Identify which cell holds the provided text, then report its [X, Y] central coordinate. 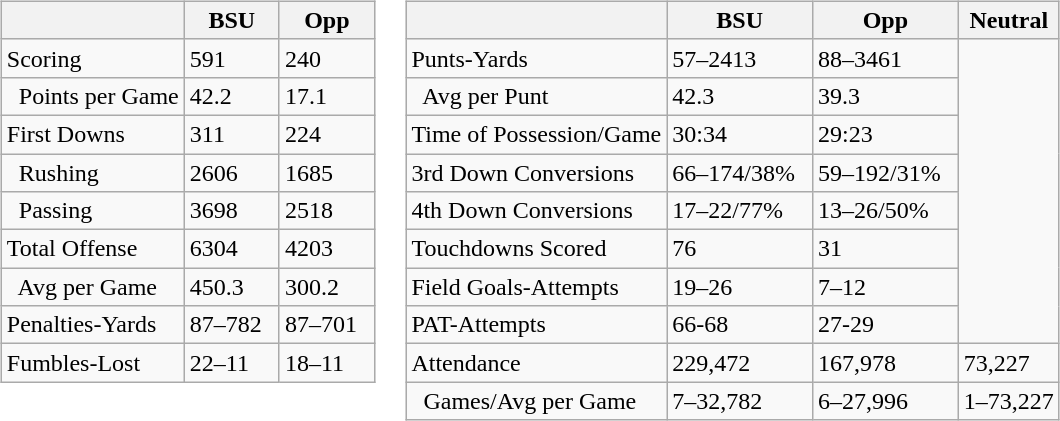
7–32,782 [740, 401]
3698 [232, 211]
6304 [232, 249]
30:34 [740, 134]
Neutral [1008, 20]
87–782 [232, 325]
Avg per Punt [536, 96]
Punts-Yards [536, 58]
167,978 [886, 363]
66–174/38% [740, 173]
Field Goals-Attempts [536, 287]
73,227 [1008, 363]
3rd Down Conversions [536, 173]
224 [326, 134]
2606 [232, 173]
7–12 [886, 287]
19–26 [740, 287]
4203 [326, 249]
Time of Possession/Game [536, 134]
27-29 [886, 325]
57–2413 [740, 58]
Games/Avg per Game [536, 401]
450.3 [232, 287]
59–192/31% [886, 173]
66-68 [740, 325]
591 [232, 58]
1685 [326, 173]
18–11 [326, 363]
42.3 [740, 96]
229,472 [740, 363]
6–27,996 [886, 401]
Points per Game [92, 96]
87–701 [326, 325]
240 [326, 58]
17.1 [326, 96]
88–3461 [886, 58]
Avg per Game [92, 287]
13–26/50% [886, 211]
1–73,227 [1008, 401]
Penalties-Yards [92, 325]
Attendance [536, 363]
311 [232, 134]
Scoring [92, 58]
4th Down Conversions [536, 211]
39.3 [886, 96]
Touchdowns Scored [536, 249]
Rushing [92, 173]
17–22/77% [740, 211]
Fumbles-Lost [92, 363]
First Downs [92, 134]
31 [886, 249]
Total Offense [92, 249]
42.2 [232, 96]
Passing [92, 211]
300.2 [326, 287]
2518 [326, 211]
76 [740, 249]
PAT-Attempts [536, 325]
22–11 [232, 363]
29:23 [886, 134]
